Identify which cell holds the provided text, then report its [x, y] central coordinate. 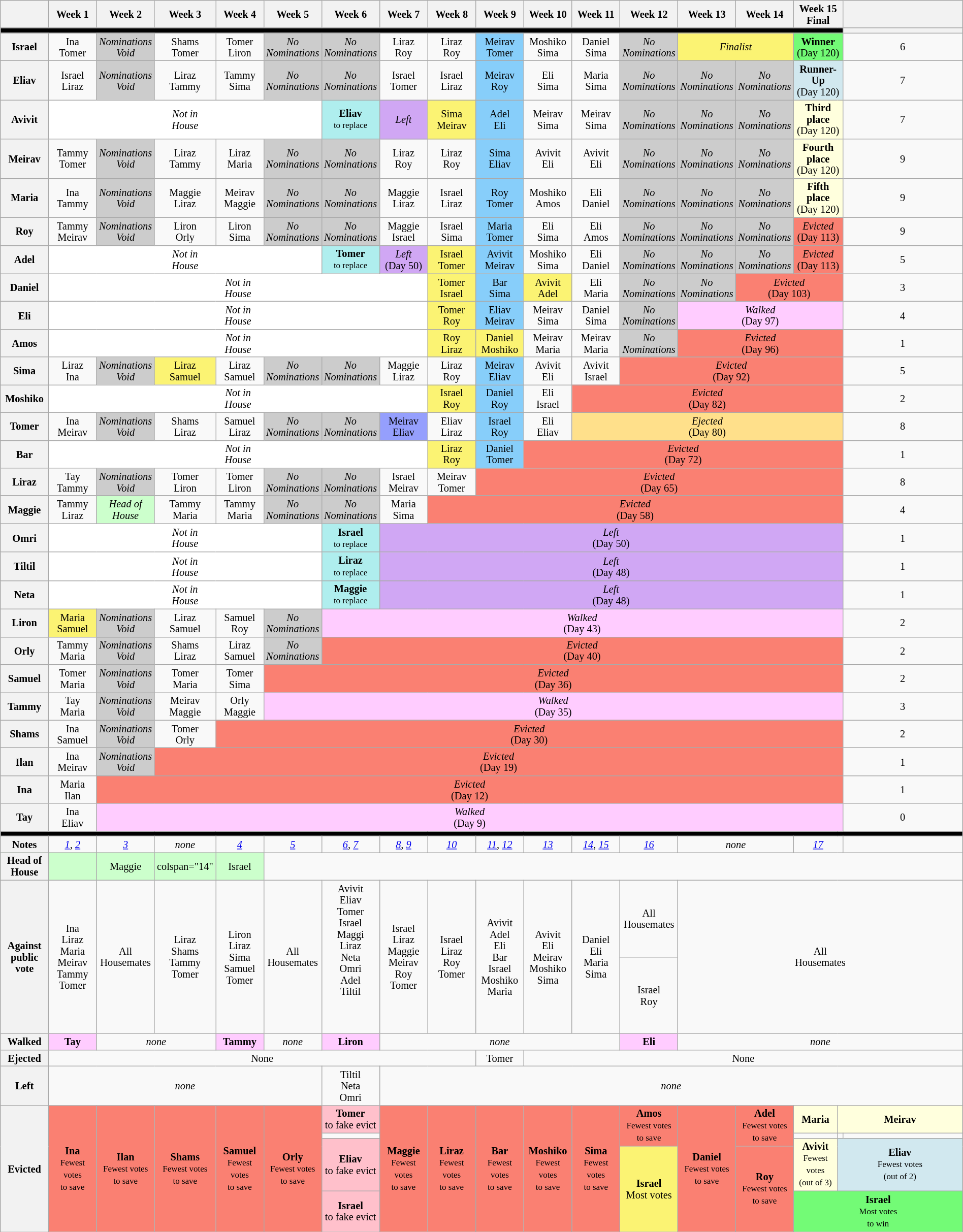
TomerIsrael [452, 287]
Week 7 [403, 14]
IsraelSima [452, 232]
MoshikoAmos [548, 198]
Againstpublic vote [24, 957]
MariaIlan [72, 789]
Week 9 [500, 14]
1, 2 [72, 844]
Ina [24, 789]
Week 8 [452, 14]
Week 5 [293, 14]
EliavMeirav [500, 315]
Week 6 [350, 14]
Walked(Day 97) [760, 315]
InaTomer [72, 47]
SimaFewest votesto save [596, 1168]
MoshikoFewest votesto save [548, 1168]
AvivitAdel [548, 287]
IlanFewest votesto save [125, 1168]
Evicted(Day 72) [683, 454]
Tomerto replace [350, 260]
AvivitAdelEliBarIsraelMoshikoMaria [500, 957]
Third place(Day 120) [818, 119]
Week 2 [125, 14]
AvivitEliavTomerIsraelMaggiLirazNetaOmriAdelTiltil [350, 957]
16 [649, 844]
Tiltil [24, 566]
TayTammy [72, 481]
TomerSima [240, 678]
Fifth place(Day 120) [818, 198]
AdelFewest votesto save [764, 1125]
InaFewest votesto save [72, 1168]
IsraelMeirav [403, 481]
Bar [24, 454]
InaTammy [72, 198]
Week 11 [596, 14]
AdelEli [500, 119]
DanielRoy [500, 398]
Fourth place(Day 120) [818, 158]
Week 14 [764, 14]
Evicted(Day 92) [731, 371]
EliavFewest votes(out of 2) [900, 1164]
Orly [24, 651]
0 [903, 818]
Omri [24, 538]
LironOrly [185, 232]
SimaMeirav [452, 119]
Notes [24, 844]
Week 3 [185, 14]
LironLirazSimaSamuelTomer [240, 957]
MariaSamuel [72, 623]
AmosFewest votesto save [649, 1125]
OrlyMaggie [240, 706]
DanielTomer [500, 454]
Roy [24, 232]
Adel [24, 260]
Winner(Day 120) [818, 47]
Liraz [24, 481]
AvivitIsrael [596, 371]
LirazIna [72, 371]
Evicted [24, 1168]
IsraelMost votesto win [878, 1211]
BarSima [500, 287]
Ejected [24, 1058]
MaggieIsrael [403, 232]
LirazFewest votesto save [452, 1168]
Tomerto fake evict [350, 1119]
MeiravRoy [500, 80]
InaEliav [72, 818]
Week 12 [649, 14]
Evicted(Day 40) [582, 651]
LironSima [240, 232]
Avivit [24, 119]
TayMaria [72, 706]
IsraelMost votes [649, 1189]
17 [818, 844]
Eliavto fake evict [350, 1164]
Evicted(Day 12) [469, 789]
AvivitEliMeiravMoshikoSima [548, 957]
Week 10 [548, 14]
Evicted(Day 58) [635, 510]
DanielFewest votesto save [707, 1168]
TiltilNetaOmri [350, 1086]
Week 15Final [818, 14]
AvivitMeirav [500, 260]
EliIsrael [548, 398]
10 [452, 844]
11, 12 [500, 844]
8, 9 [403, 844]
Ilan [24, 762]
Moshiko [24, 398]
Week 4 [240, 14]
colspan="14" [185, 866]
Amos [24, 343]
EliavLiraz [452, 427]
Ejected(Day 80) [707, 427]
DanielEliMariaSima [596, 957]
Israelto replace [350, 538]
EliAmos [596, 232]
TammyLiraz [72, 510]
Walked [24, 1042]
DanielMoshiko [500, 343]
Lirazto replace [350, 566]
TammyMeirav [72, 232]
Daniel [24, 287]
Finalist [736, 47]
Evicted(Day 65) [659, 481]
TammyTomer [72, 158]
14, 15 [596, 844]
Eliav [24, 80]
6 [903, 47]
6, 7 [350, 844]
Evicted(Day 30) [529, 734]
13 [548, 844]
LirazShamsTammyTomer [185, 957]
Week 1 [72, 14]
RoyLiraz [452, 343]
TomerRoy [452, 315]
Walked(Day 35) [553, 706]
EliEliav [548, 427]
Samuel [24, 678]
Evicted(Day 19) [499, 762]
SamuelFewest votesto save [240, 1168]
EliMaria [596, 287]
SamuelRoy [240, 623]
SamuelLiraz [240, 427]
Israelto fake evict [350, 1211]
MariaTomer [500, 232]
IsraelLirazMaggieMeiravRoyTomer [403, 957]
Evicted(Day 82) [707, 398]
ShamsTomer [185, 47]
TomerOrly [185, 734]
BarFewest votesto save [500, 1168]
Evicted(Day 96) [760, 343]
Eliavto replace [350, 119]
InaSamuel [72, 734]
OrlyFewest votesto save [293, 1168]
Walked(Day 9) [469, 818]
Evicted(Day 36) [553, 678]
ShamsFewest votesto save [185, 1168]
Runner-Up(Day 120) [818, 80]
Walked(Day 43) [582, 623]
RoyTomer [500, 198]
Neta [24, 595]
LirazMaria [240, 158]
TammySima [240, 80]
RoyFewest votesto save [764, 1189]
InaLirazMariaMeiravTammyTomer [72, 957]
SimaEliav [500, 158]
Evicted(Day 103) [789, 287]
MaggieFewest votesto save [403, 1168]
Sima [24, 371]
Shams [24, 734]
Maggieto replace [350, 595]
AvivitFewest votes(out of 3) [815, 1164]
IsraelLirazRoyTomer [452, 957]
Week 13 [707, 14]
